Pinpoint the cell where the given text exists, returning its [x, y] midpoint coordinate. 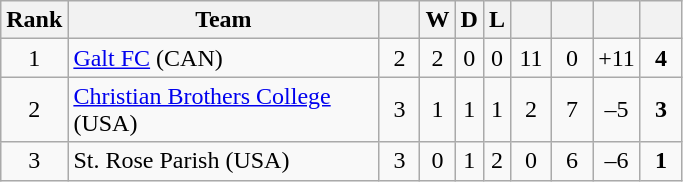
11 [532, 58]
St. Rose Parish (USA) [224, 161]
7 [572, 110]
Team [224, 20]
Galt FC (CAN) [224, 58]
–6 [617, 161]
Christian Brothers College (USA) [224, 110]
6 [572, 161]
Rank [34, 20]
–5 [617, 110]
L [496, 20]
W [438, 20]
4 [660, 58]
+11 [617, 58]
D [469, 20]
